From the cell containing the given text, extract its center point as (X, Y) coordinate. 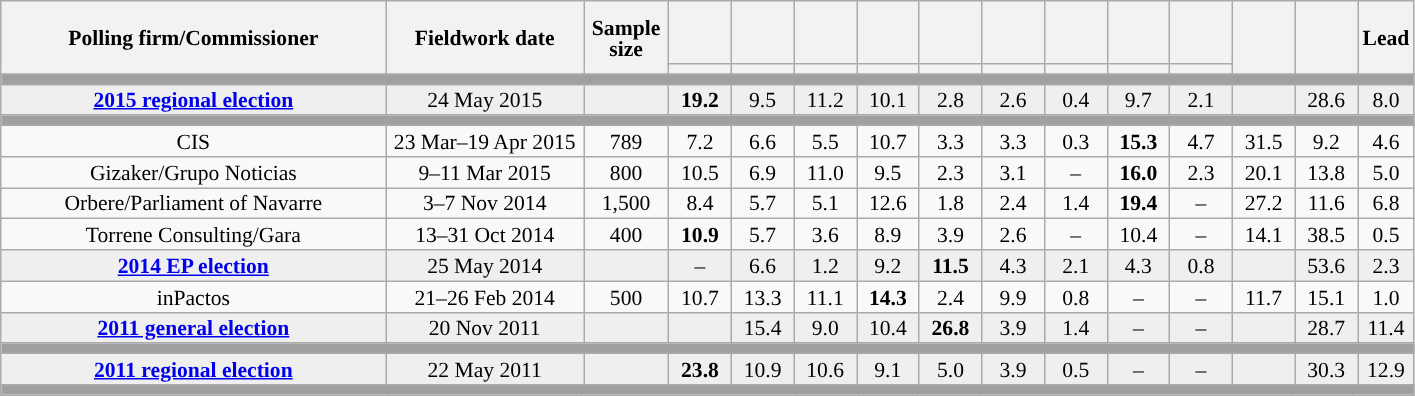
11.5 (950, 266)
9–11 Mar 2015 (485, 172)
14.1 (1264, 234)
11.7 (1264, 296)
28.7 (1326, 328)
Torrene Consulting/Gara (194, 234)
28.6 (1326, 100)
11.1 (826, 296)
8.4 (700, 204)
Polling firm/Commissioner (194, 38)
8.9 (888, 234)
0.3 (1076, 142)
4.7 (1202, 142)
Gizaker/Grupo Noticias (194, 172)
Lead (1386, 38)
2011 regional election (194, 370)
3–7 Nov 2014 (485, 204)
11.6 (1326, 204)
1.8 (950, 204)
1,500 (626, 204)
400 (626, 234)
21–26 Feb 2014 (485, 296)
4.6 (1386, 142)
26.8 (950, 328)
38.5 (1326, 234)
11.0 (826, 172)
19.4 (1138, 204)
2015 regional election (194, 100)
53.6 (1326, 266)
14.3 (888, 296)
Fieldwork date (485, 38)
3.6 (826, 234)
15.3 (1138, 142)
13.3 (762, 296)
31.5 (1264, 142)
6.9 (762, 172)
11.4 (1386, 328)
13.8 (1326, 172)
9.1 (888, 370)
8.0 (1386, 100)
7.2 (700, 142)
2011 general election (194, 328)
1.2 (826, 266)
0.4 (1076, 100)
30.3 (1326, 370)
9.0 (826, 328)
1.0 (1386, 296)
CIS (194, 142)
19.2 (700, 100)
9.7 (1138, 100)
10.5 (700, 172)
5.5 (826, 142)
16.0 (1138, 172)
22 May 2011 (485, 370)
23 Mar–19 Apr 2015 (485, 142)
15.4 (762, 328)
10.1 (888, 100)
11.2 (826, 100)
Orbere/Parliament of Navarre (194, 204)
789 (626, 142)
2014 EP election (194, 266)
24 May 2015 (485, 100)
20 Nov 2011 (485, 328)
5.1 (826, 204)
9.9 (1014, 296)
3.1 (1014, 172)
23.8 (700, 370)
25 May 2014 (485, 266)
12.6 (888, 204)
15.1 (1326, 296)
6.8 (1386, 204)
800 (626, 172)
500 (626, 296)
20.1 (1264, 172)
10.6 (826, 370)
inPactos (194, 296)
27.2 (1264, 204)
12.9 (1386, 370)
13–31 Oct 2014 (485, 234)
Sample size (626, 38)
2.8 (950, 100)
